Detect which cell encompasses the target text, then output its (x, y) center coordinate. 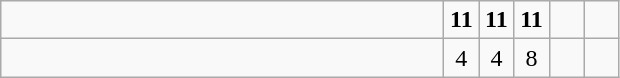
8 (532, 58)
